Find where the given text appears and provide that cell's center as (x, y) coordinate. 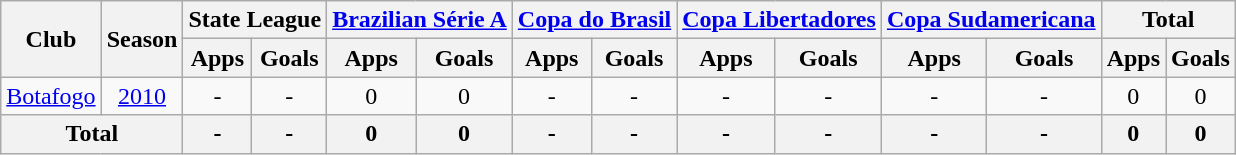
Copa do Brasil (594, 20)
Brazilian Série A (420, 20)
Copa Libertadores (780, 20)
Club (51, 39)
2010 (142, 96)
Botafogo (51, 96)
Season (142, 39)
State League (255, 20)
Copa Sudamericana (991, 20)
